From the cell containing the given text, extract its center point as (X, Y) coordinate. 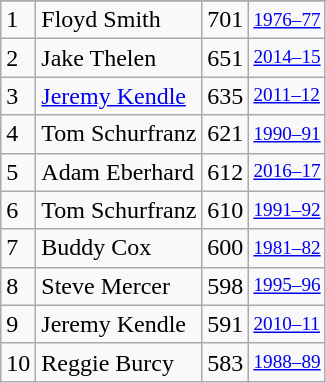
1976–77 (287, 20)
600 (226, 248)
2016–17 (287, 172)
651 (226, 58)
701 (226, 20)
1990–91 (287, 134)
612 (226, 172)
Adam Eberhard (119, 172)
2011–12 (287, 96)
598 (226, 286)
621 (226, 134)
5 (18, 172)
Reggie Burcy (119, 362)
Floyd Smith (119, 20)
1988–89 (287, 362)
2014–15 (287, 58)
Buddy Cox (119, 248)
9 (18, 324)
2010–11 (287, 324)
591 (226, 324)
1 (18, 20)
4 (18, 134)
Jake Thelen (119, 58)
10 (18, 362)
6 (18, 210)
635 (226, 96)
8 (18, 286)
1995–96 (287, 286)
3 (18, 96)
1981–82 (287, 248)
610 (226, 210)
Steve Mercer (119, 286)
7 (18, 248)
2 (18, 58)
583 (226, 362)
1991–92 (287, 210)
